Output the (X, Y) coordinate of the center of the cell containing the given text.  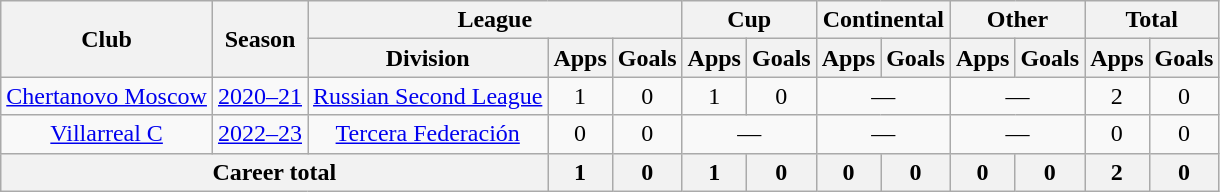
Club (107, 39)
Chertanovo Moscow (107, 96)
League (496, 20)
Division (428, 58)
Season (260, 39)
Villarreal C (107, 134)
2020–21 (260, 96)
Russian Second League (428, 96)
Total (1152, 20)
2022–23 (260, 134)
Tercera Federación (428, 134)
Career total (274, 172)
Cup (749, 20)
Other (1017, 20)
Continental (883, 20)
